Search for the cell housing the specified text and yield its (x, y) center coordinate. 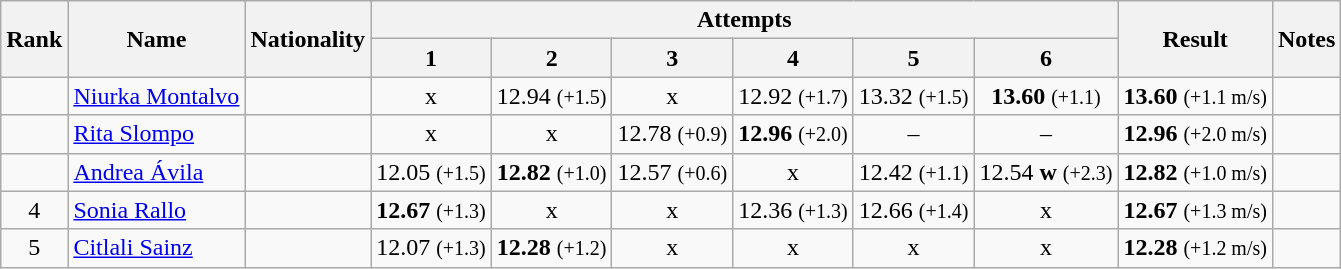
Sonia Rallo (156, 210)
12.92 (+1.7) (794, 96)
12.36 (+1.3) (794, 210)
12.78 (+0.9) (672, 134)
3 (672, 58)
12.94 (+1.5) (552, 96)
13.60 (+1.1) (1046, 96)
13.60 (+1.1 m/s) (1196, 96)
Result (1196, 39)
12.57 (+0.6) (672, 172)
Niurka Montalvo (156, 96)
12.82 (+1.0 m/s) (1196, 172)
Attempts (744, 20)
12.67 (+1.3 m/s) (1196, 210)
Citlali Sainz (156, 248)
Rank (34, 39)
Nationality (308, 39)
Rita Slompo (156, 134)
12.96 (+2.0) (794, 134)
12.96 (+2.0 m/s) (1196, 134)
12.82 (+1.0) (552, 172)
Notes (1306, 39)
1 (432, 58)
12.05 (+1.5) (432, 172)
Name (156, 39)
12.07 (+1.3) (432, 248)
12.28 (+1.2) (552, 248)
13.32 (+1.5) (914, 96)
6 (1046, 58)
12.66 (+1.4) (914, 210)
2 (552, 58)
12.54 w (+2.3) (1046, 172)
12.67 (+1.3) (432, 210)
Andrea Ávila (156, 172)
12.28 (+1.2 m/s) (1196, 248)
12.42 (+1.1) (914, 172)
